Scan for the cell matching the given text and deliver its [X, Y] coordinate at center. 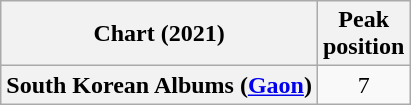
7 [363, 85]
Peakposition [363, 34]
Chart (2021) [160, 34]
South Korean Albums (Gaon) [160, 85]
